From the cell containing the given text, extract its center point as (x, y) coordinate. 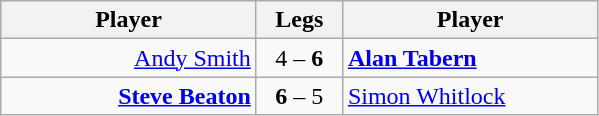
Legs (299, 20)
Steve Beaton (129, 96)
Andy Smith (129, 58)
4 – 6 (299, 58)
Simon Whitlock (470, 96)
Alan Tabern (470, 58)
6 – 5 (299, 96)
